For the text-containing cell, return its midpoint in (X, Y) coordinate format. 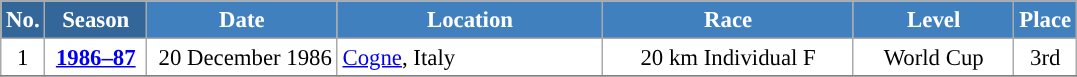
Race (728, 20)
Date (242, 20)
1986–87 (96, 58)
Location (470, 20)
1 (23, 58)
Cogne, Italy (470, 58)
Season (96, 20)
20 km Individual F (728, 58)
3rd (1045, 58)
Place (1045, 20)
World Cup (934, 58)
No. (23, 20)
Level (934, 20)
20 December 1986 (242, 58)
